Provide the [X, Y] coordinate of the cell's center where the given text is located.  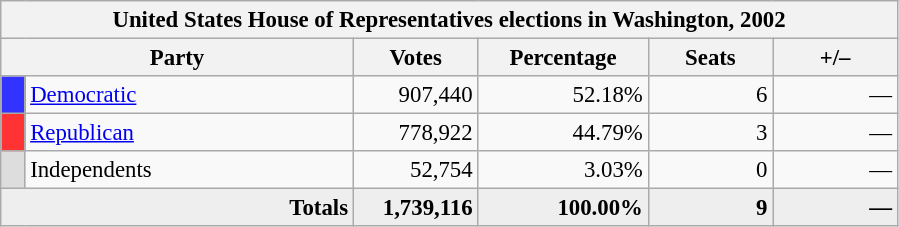
907,440 [416, 95]
Votes [416, 58]
Totals [178, 208]
1,739,116 [416, 208]
3.03% [563, 170]
44.79% [563, 133]
100.00% [563, 208]
778,922 [416, 133]
9 [710, 208]
United States House of Representatives elections in Washington, 2002 [450, 20]
Percentage [563, 58]
Independents [189, 170]
52.18% [563, 95]
3 [710, 133]
+/– [836, 58]
Party [178, 58]
Seats [710, 58]
0 [710, 170]
Republican [189, 133]
6 [710, 95]
52,754 [416, 170]
Democratic [189, 95]
